Return (x, y) of the center of cell containing provided text 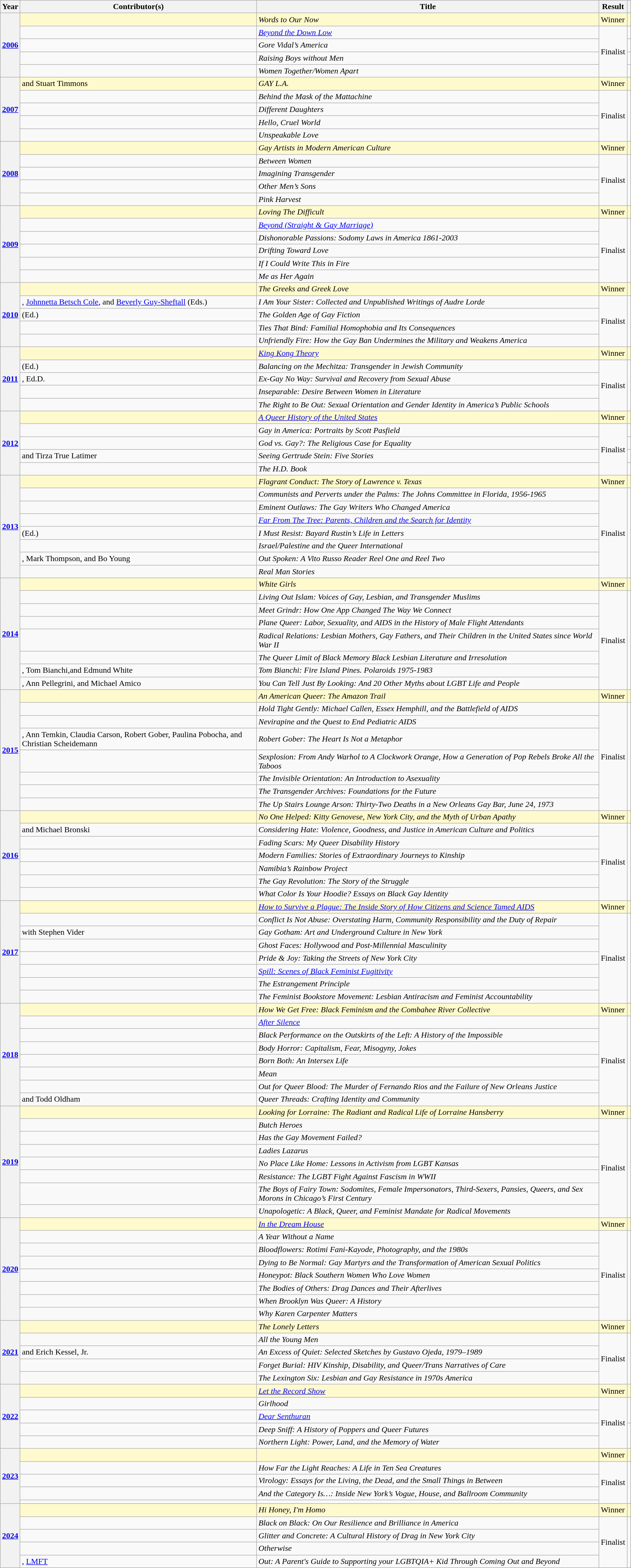
Ex-Gay No Way: Survival and Recovery from Sexual Abuse (428, 379)
In the Dream House (428, 1224)
God vs. Gay?: The Religious Case for Equality (428, 443)
Sexplosion: From Andy Warhol to A Clockwork Orange, How a Generation of Pop Rebels Broke All the Taboos (428, 761)
Mean (428, 1074)
Pride & Joy: Taking the Streets of New York City (428, 958)
and Todd Oldham (138, 1099)
Raising Boys without Men (428, 58)
Far From The Tree: Parents, Children and the Search for Identity (428, 520)
Tom Bianchi: Fire Island Pines. Polaroids 1975-1983 (428, 670)
The Boys of Fairy Town: Sodomites, Female Impersonators, Third-Sexers, Pansies, Queers, and Sex Morons in Chicago’s First Century (428, 1194)
with Stephen Vider (138, 932)
Girlhood (428, 1403)
Drifting Toward Love (428, 251)
2016 (10, 855)
, Ann Temkin, Claudia Carson, Robert Gober, Paulina Pobocha, and Christian Scheidemann (138, 739)
How to Survive a Plague: The Inside Story of How Citizens and Science Tamed AIDS (428, 907)
The Lexington Six: Lesbian and Gay Resistance in 1970s America (428, 1378)
Me as Her Again (428, 276)
How We Get Free: Black Feminism and the Combahee River Collective (428, 1009)
Dear Senthuran (428, 1416)
Dishonorable Passions: Sodomy Laws in America 1861-2003 (428, 238)
Other Men’s Sons (428, 186)
Pink Harvest (428, 199)
White Girls (428, 584)
, Mark Thompson, and Bo Young (138, 558)
How Far the Light Reaches: A Life in Ten Sea Creatures (428, 1468)
Ladies Lazarus (428, 1151)
The Up Stairs Lounge Arson: Thirty-Two Deaths in a New Orleans Gay Bar, June 24, 1973 (428, 804)
2006 (10, 45)
Gay in America: Portraits by Scott Pasfield (428, 430)
The Transgender Archives: Foundations for the Future (428, 791)
Forget Burial: HIV Kinship, Disability, and Queer/Trans Narratives of Care (428, 1365)
Result (613, 7)
Between Women (428, 161)
Gore Vidal’s America (428, 45)
The Bodies of Others: Drag Dances and Their Afterlives (428, 1288)
Title (428, 7)
Unspeakable Love (428, 135)
The Feminist Bookstore Movement: Lesbian Antiracism and Feminist Accountability (428, 996)
Virology: Essays for the Living, the Dead, and the Small Things in Between (428, 1481)
Flagrant Conduct: The Story of Lawrence v. Texas (428, 482)
What Color Is Your Hoodie? Essays on Black Gay Identity (428, 894)
You Can Tell Just By Looking: And 20 Other Myths about LGBT Life and People (428, 683)
Year (10, 7)
2015 (10, 750)
Meet Grindr: How One App Changed The Way We Connect (428, 610)
Out for Queer Blood: The Murder of Fernando Rios and the Failure of New Orleans Justice (428, 1086)
No Place Like Home: Lessons in Activism from LGBT Kansas (428, 1163)
Behind the Mask of the Mattachine (428, 96)
The H.D. Book (428, 469)
2023 (10, 1476)
The Gay Revolution: The Story of the Struggle (428, 881)
Looking for Lorraine: The Radiant and Radical Life of Lorraine Hansberry (428, 1112)
Honeypot: Black Southern Women Who Love Women (428, 1275)
, Ed.D. (138, 379)
2007 (10, 109)
2019 (10, 1162)
Imagining Transgender (428, 174)
Unapologetic: A Black, Queer, and Feminist Mandate for Radical Movements (428, 1211)
Living Out Islam: Voices of Gay, Lesbian, and Transgender Muslims (428, 597)
Out: A Parent's Guide to Supporting your LGBTQIA+ Kid Through Coming Out and Beyond (428, 1561)
Hi Honey, I'm Homo (428, 1510)
A Queer History of the United States (428, 417)
2022 (10, 1416)
Ties That Bind: Familial Homophobia and Its Consequences (428, 327)
Loving The Difficult (428, 212)
I Must Resist: Bayard Rustin’s Life in Letters (428, 533)
2010 (10, 315)
2012 (10, 443)
Words to Our Now (428, 20)
Namibia’s Rainbow Project (428, 868)
, Tom Bianchi,and Edmund White (138, 670)
Israel/Palestine and the Queer International (428, 546)
Different Daughters (428, 109)
Hello, Cruel World (428, 122)
Robert Gober: The Heart Is Not a Metaphor (428, 739)
and Stuart Timmons (138, 84)
Deep Sniff: A History of Poppers and Queer Futures (428, 1429)
Gay Gotham: Art and Underground Culture in New York (428, 932)
Radical Relations: Lesbian Mothers, Gay Fathers, and Their Children in the United States since World War II (428, 640)
Contributor(s) (138, 7)
2009 (10, 244)
, Johnnetta Betsch Cole, and Beverly Guy-Sheftall (Eds.) (138, 302)
Black Performance on the Outskirts of the Left: A History of the Impossible (428, 1035)
Otherwise (428, 1548)
After Silence (428, 1022)
The Invisible Orientation: An Introduction to Asexuality (428, 778)
The Lonely Letters (428, 1327)
2020 (10, 1269)
Has the Gay Movement Failed? (428, 1138)
Inseparable: Desire Between Women in Literature (428, 392)
2018 (10, 1054)
The Right to Be Out: Sexual Orientation and Gender Identity in America’s Public Schools (428, 405)
GAY L.A. (428, 84)
All the Young Men (428, 1339)
Ghost Faces: Hollywood and Post-Millennial Masculinity (428, 945)
An American Queer: The Amazon Trail (428, 696)
Black on Black: On Our Resilience and Brilliance in America (428, 1523)
Born Both: An Intersex Life (428, 1061)
and Michael Bronski (138, 830)
Gay Artists in Modern American Culture (428, 148)
The Greeks and Greek Love (428, 289)
Let the Record Show (428, 1391)
Spill: Scenes of Black Feminist Fugitivity (428, 971)
A Year Without a Name (428, 1237)
Beyond the Down Low (428, 32)
If I Could Write This in Fire (428, 263)
An Excess of Quiet: Selected Sketches by Gustavo Ojeda, 1979–1989 (428, 1352)
Out Spoken: A Vito Russo Reader Reel One and Reel Two (428, 558)
Queer Threads: Crafting Identity and Community (428, 1099)
Why Karen Carpenter Matters (428, 1314)
Body Horror: Capitalism, Fear, Misogyny, Jokes (428, 1048)
Unfriendly Fire: How the Gay Ban Undermines the Military and Weakens America (428, 340)
Plane Queer: Labor, Sexuality, and AIDS in the History of Male Flight Attendants (428, 623)
Seeing Gertrude Stein: Five Stories (428, 456)
The Queer Limit of Black Memory Black Lesbian Literature and Irresolution (428, 658)
Nevirapine and the Quest to End Pediatric AIDS (428, 722)
Bloodflowers: Rotimi Fani-Kayode, Photography, and the 1980s (428, 1250)
2014 (10, 634)
2017 (10, 952)
2011 (10, 379)
Real Man Stories (428, 572)
No One Helped: Kitty Genovese, New York City, and the Myth of Urban Apathy (428, 817)
Northern Light: Power, Land, and the Memory of Water (428, 1442)
I Am Your Sister: Collected and Unpublished Writings of Audre Lorde (428, 302)
Butch Heroes (428, 1125)
Hold Tight Gently: Michael Callen, Essex Hemphill, and the Battlefield of AIDS (428, 709)
Fading Scars: My Queer Disability History (428, 843)
Glitter and Concrete: A Cultural History of Drag in New York City (428, 1536)
2013 (10, 526)
And the Category Is…: Inside New York’s Vogue, House, and Ballroom Community (428, 1493)
Resistance: The LGBT Fight Against Fascism in WWII (428, 1176)
Women Together/Women Apart (428, 71)
Beyond (Straight & Gay Marriage) (428, 225)
Balancing on the Mechitza: Transgender in Jewish Community (428, 366)
Communists and Perverts under the Palms: The Johns Committee in Florida, 1956-1965 (428, 494)
and Tirza True Latimer (138, 456)
, LMFT (138, 1561)
When Brooklyn Was Queer: A History (428, 1301)
and Erich Kessel, Jr. (138, 1352)
King Kong Theory (428, 353)
, Ann Pellegrini, and Michael Amico (138, 683)
Dying to Be Normal: Gay Martyrs and the Transformation of American Sexual Politics (428, 1262)
Considering Hate: Violence, Goodness, and Justice in American Culture and Politics (428, 830)
Conflict Is Not Abuse: Overstating Harm, Community Responsibility and the Duty of Repair (428, 920)
Modern Families: Stories of Extraordinary Journeys to Kinship (428, 855)
The Golden Age of Gay Fiction (428, 315)
2008 (10, 173)
2021 (10, 1352)
2024 (10, 1536)
Eminent Outlaws: The Gay Writers Who Changed America (428, 507)
The Estrangement Principle (428, 984)
